Scan for the cell matching the given text and deliver its [x, y] coordinate at center. 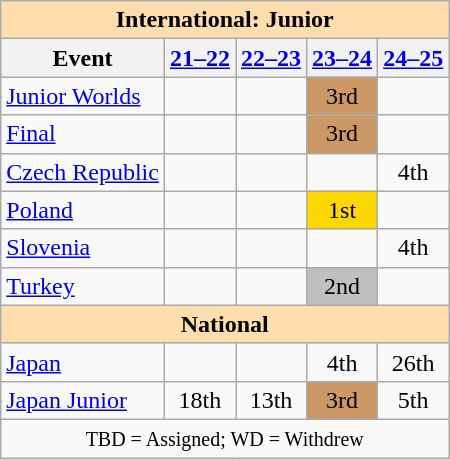
5th [414, 400]
TBD = Assigned; WD = Withdrew [225, 438]
24–25 [414, 58]
Japan Junior [83, 400]
1st [342, 210]
Slovenia [83, 248]
22–23 [272, 58]
Junior Worlds [83, 96]
Event [83, 58]
Final [83, 134]
21–22 [200, 58]
13th [272, 400]
26th [414, 362]
Poland [83, 210]
Japan [83, 362]
International: Junior [225, 20]
2nd [342, 286]
Czech Republic [83, 172]
National [225, 324]
18th [200, 400]
23–24 [342, 58]
Turkey [83, 286]
